Scan for the cell matching the given text and deliver its (x, y) coordinate at center. 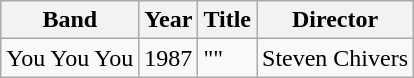
You You You (70, 58)
Steven Chivers (334, 58)
"" (228, 58)
1987 (168, 58)
Director (334, 20)
Band (70, 20)
Year (168, 20)
Title (228, 20)
